Extract the (X, Y) coordinate from the center of the cell holding the provided text.  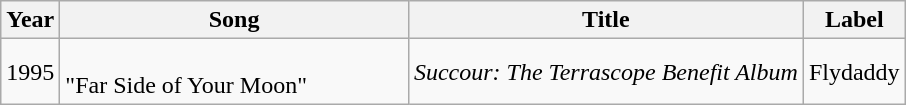
Title (606, 20)
"Far Side of Your Moon" (234, 72)
Flydaddy (854, 72)
Song (234, 20)
Succour: The Terrascope Benefit Album (606, 72)
1995 (30, 72)
Year (30, 20)
Label (854, 20)
